Output the (x, y) coordinate of the center of the cell containing the given text.  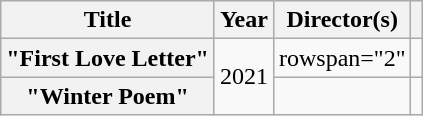
"Winter Poem" (108, 96)
rowspan="2" (342, 58)
Director(s) (342, 20)
Title (108, 20)
Year (244, 20)
2021 (244, 77)
"First Love Letter" (108, 58)
